Extract the [X, Y] coordinate from the center of the cell holding the provided text.  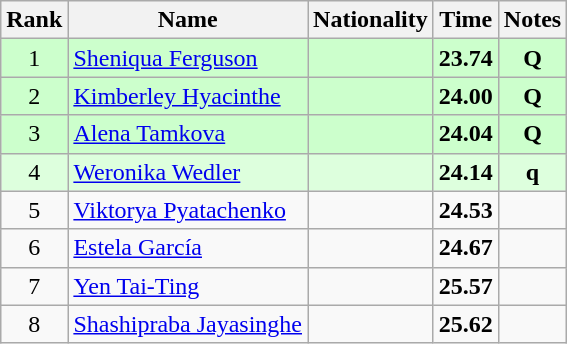
23.74 [466, 58]
7 [34, 286]
24.67 [466, 248]
24.00 [466, 96]
1 [34, 58]
6 [34, 248]
4 [34, 172]
Estela García [188, 248]
25.57 [466, 286]
Weronika Wedler [188, 172]
24.04 [466, 134]
Nationality [371, 20]
Sheniqua Ferguson [188, 58]
Notes [532, 20]
Viktorya Pyatachenko [188, 210]
Alena Tamkova [188, 134]
Rank [34, 20]
Name [188, 20]
q [532, 172]
5 [34, 210]
24.14 [466, 172]
25.62 [466, 324]
Kimberley Hyacinthe [188, 96]
Shashipraba Jayasinghe [188, 324]
Yen Tai-Ting [188, 286]
3 [34, 134]
8 [34, 324]
24.53 [466, 210]
2 [34, 96]
Time [466, 20]
